Output the (x, y) coordinate of the center of the cell containing the given text.  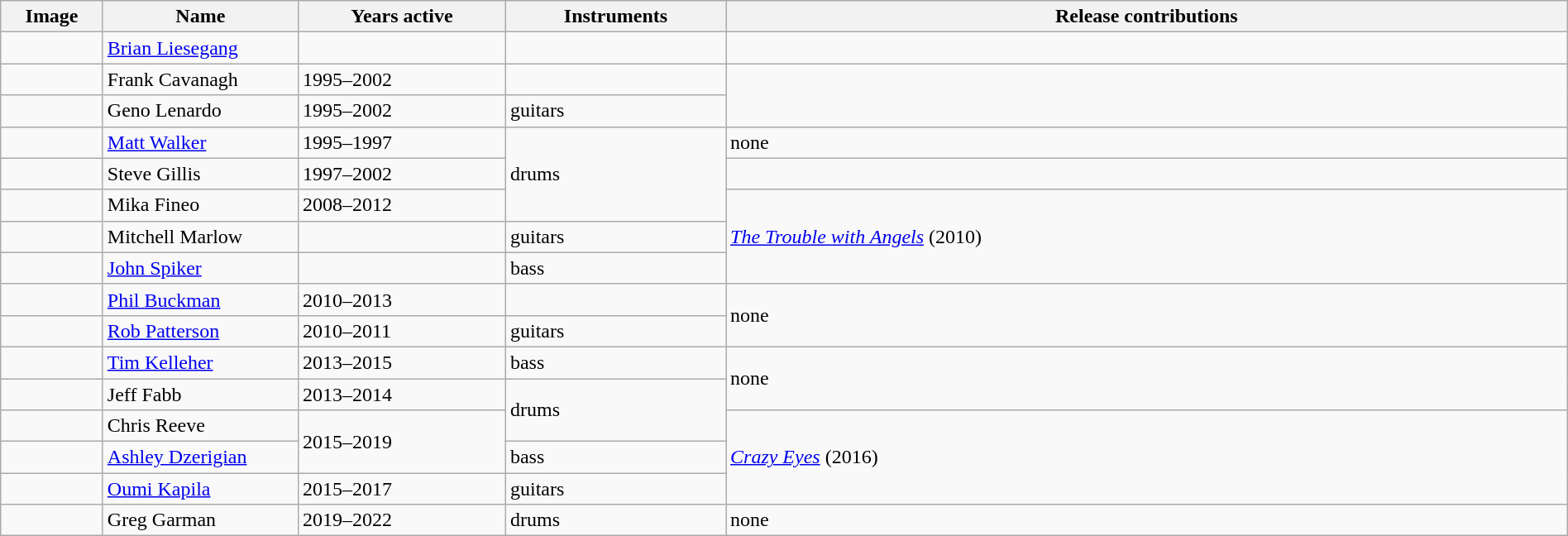
Oumi Kapila (200, 489)
2008–2012 (402, 205)
1995–1997 (402, 142)
John Spiker (200, 268)
Mika Fineo (200, 205)
Frank Cavanagh (200, 79)
Ashley Dzerigian (200, 457)
2015–2017 (402, 489)
2013–2015 (402, 362)
Instruments (615, 17)
Chris Reeve (200, 426)
Geno Lenardo (200, 111)
Rob Patterson (200, 331)
Brian Liesegang (200, 48)
Crazy Eyes (2016) (1147, 457)
Name (200, 17)
2010–2011 (402, 331)
2010–2013 (402, 299)
Greg Garman (200, 520)
2019–2022 (402, 520)
Mitchell Marlow (200, 237)
Image (52, 17)
Phil Buckman (200, 299)
Matt Walker (200, 142)
2013–2014 (402, 395)
The Trouble with Angels (2010) (1147, 237)
2015–2019 (402, 442)
Tim Kelleher (200, 362)
1997–2002 (402, 174)
Release contributions (1147, 17)
Years active (402, 17)
Steve Gillis (200, 174)
Jeff Fabb (200, 395)
